Return the (x, y) coordinate for the center point of the cell that contains the specified text.  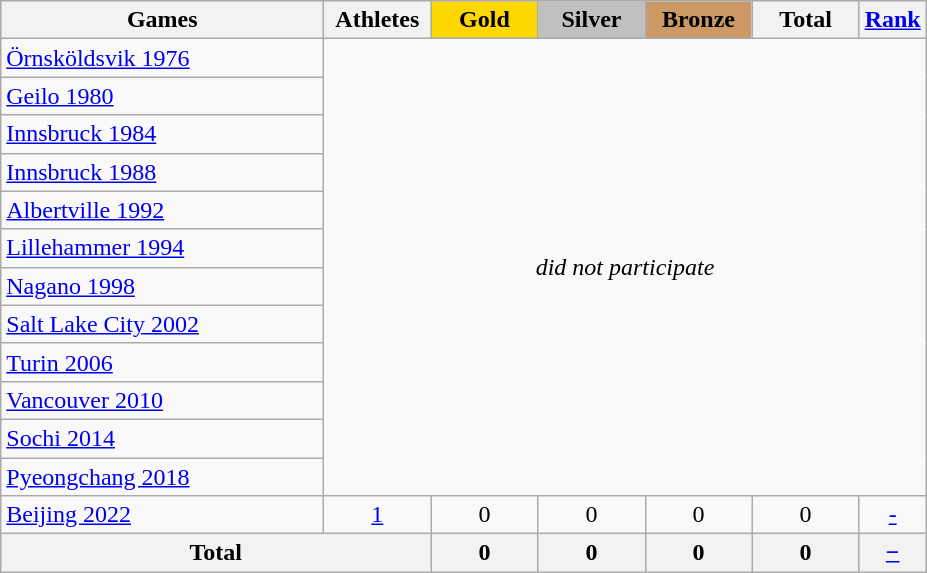
Örnsköldsvik 1976 (162, 58)
did not participate (625, 268)
Lillehammer 1994 (162, 248)
Nagano 1998 (162, 286)
Pyeongchang 2018 (162, 477)
Gold (484, 20)
Innsbruck 1988 (162, 172)
- (892, 515)
Bronze (698, 20)
Albertville 1992 (162, 210)
Vancouver 2010 (162, 400)
Geilo 1980 (162, 96)
Games (162, 20)
Turin 2006 (162, 362)
Rank (892, 20)
Silver (592, 20)
Athletes (378, 20)
Salt Lake City 2002 (162, 324)
Beijing 2022 (162, 515)
Innsbruck 1984 (162, 134)
− (892, 553)
Sochi 2014 (162, 438)
1 (378, 515)
